From the cell containing the given text, extract its center point as [x, y] coordinate. 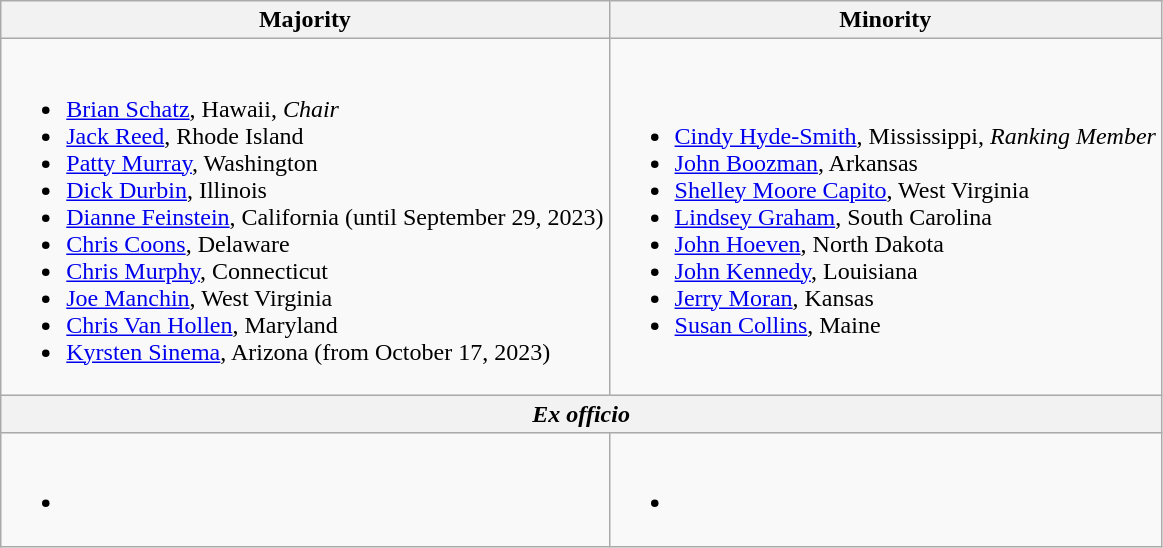
Majority [305, 20]
Minority [885, 20]
Ex officio [582, 414]
